Capture the cell that displays the provided text and extract its [x, y] central coordinate. 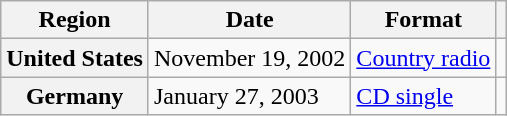
November 19, 2002 [249, 58]
United States [75, 58]
Germany [75, 96]
Date [249, 20]
Format [424, 20]
Region [75, 20]
January 27, 2003 [249, 96]
Country radio [424, 58]
CD single [424, 96]
